Provide the (x, y) coordinate of the cell's center where the given text is located.  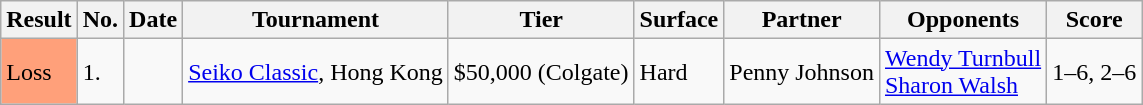
Partner (802, 20)
1. (100, 72)
Date (154, 20)
Score (1094, 20)
Tier (541, 20)
Seiko Classic, Hong Kong (316, 72)
Tournament (316, 20)
1–6, 2–6 (1094, 72)
No. (100, 20)
Wendy Turnbull Sharon Walsh (962, 72)
$50,000 (Colgate) (541, 72)
Surface (679, 20)
Loss (39, 72)
Result (39, 20)
Hard (679, 72)
Opponents (962, 20)
Penny Johnson (802, 72)
